Find where the given text appears and provide that cell's center as (x, y) coordinate. 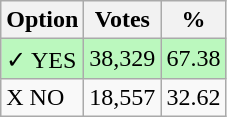
67.38 (194, 59)
Votes (122, 20)
X NO (42, 97)
% (194, 20)
18,557 (122, 97)
32.62 (194, 97)
38,329 (122, 59)
Option (42, 20)
✓ YES (42, 59)
